Detect which cell encompasses the target text, then output its (x, y) center coordinate. 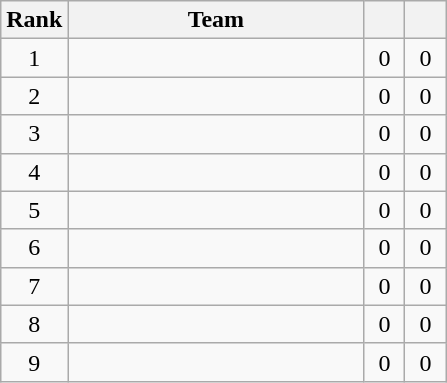
9 (34, 362)
8 (34, 324)
4 (34, 172)
3 (34, 134)
6 (34, 248)
Team (216, 20)
Rank (34, 20)
1 (34, 58)
7 (34, 286)
5 (34, 210)
2 (34, 96)
